Return [x, y] of the center of cell containing provided text 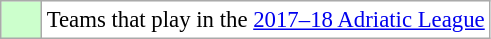
Teams that play in the 2017–18 Adriatic League [266, 20]
